Capture the cell that displays the provided text and extract its (x, y) central coordinate. 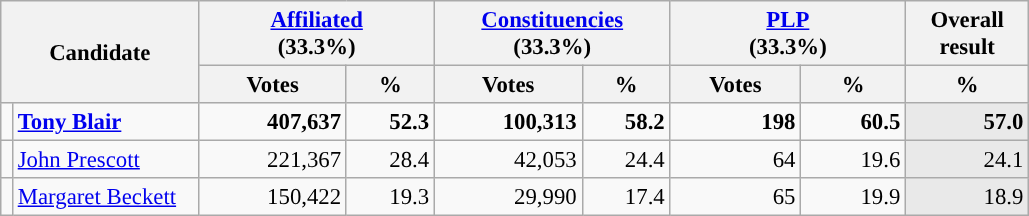
28.4 (390, 160)
Candidate (100, 52)
19.9 (854, 197)
18.9 (968, 197)
17.4 (626, 197)
John Prescott (105, 160)
Tony Blair (105, 122)
198 (736, 122)
65 (736, 197)
221,367 (273, 160)
Overall result (968, 34)
19.6 (854, 160)
57.0 (968, 122)
24.1 (968, 160)
150,422 (273, 197)
42,053 (508, 160)
24.4 (626, 160)
Margaret Beckett (105, 197)
60.5 (854, 122)
407,637 (273, 122)
58.2 (626, 122)
Affiliated (33.3%) (317, 34)
52.3 (390, 122)
Constituencies (33.3%) (552, 34)
100,313 (508, 122)
29,990 (508, 197)
64 (736, 160)
PLP (33.3%) (788, 34)
19.3 (390, 197)
